Locate the cell with the specified text and output its [X, Y] center coordinate. 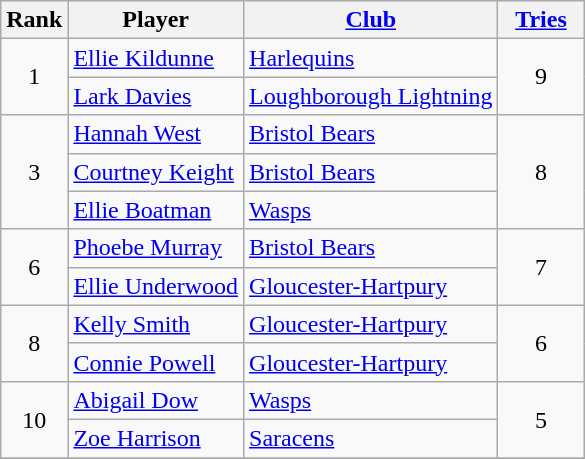
Loughborough Lightning [371, 96]
Saracens [371, 438]
Club [371, 20]
Player [156, 20]
Abigail Dow [156, 400]
Rank [34, 20]
Harlequins [371, 58]
Tries [541, 20]
5 [541, 419]
9 [541, 77]
1 [34, 77]
Ellie Kildunne [156, 58]
Ellie Boatman [156, 210]
Lark Davies [156, 96]
Zoe Harrison [156, 438]
Hannah West [156, 134]
Connie Powell [156, 362]
3 [34, 172]
Ellie Underwood [156, 286]
Kelly Smith [156, 324]
Phoebe Murray [156, 248]
7 [541, 267]
Courtney Keight [156, 172]
10 [34, 419]
